Detect which cell encompasses the target text, then output its (X, Y) center coordinate. 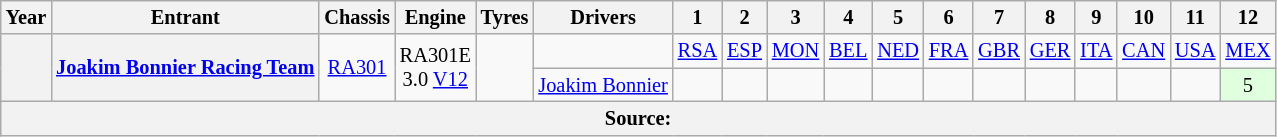
Engine (436, 17)
GER (1050, 51)
Joakim Bonnier (602, 85)
7 (999, 17)
ITA (1096, 51)
MEX (1248, 51)
12 (1248, 17)
MON (796, 51)
11 (1195, 17)
6 (948, 17)
CAN (1144, 51)
RSA (698, 51)
3 (796, 17)
Joakim Bonnier Racing Team (185, 68)
ESP (744, 51)
FRA (948, 51)
BEL (848, 51)
Year (26, 17)
USA (1195, 51)
RA301 (356, 68)
Source: (638, 118)
Tyres (505, 17)
NED (898, 51)
9 (1096, 17)
8 (1050, 17)
RA301E3.0 V12 (436, 68)
2 (744, 17)
GBR (999, 51)
1 (698, 17)
Entrant (185, 17)
Chassis (356, 17)
10 (1144, 17)
Drivers (602, 17)
4 (848, 17)
